Locate the cell with the specified text and output its (x, y) center coordinate. 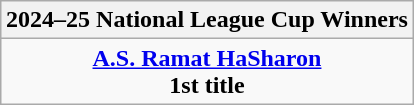
2024–25 National League Cup Winners (208, 20)
A.S. Ramat HaSharon 1st title (208, 72)
